Scan for the cell matching the given text and deliver its (x, y) coordinate at center. 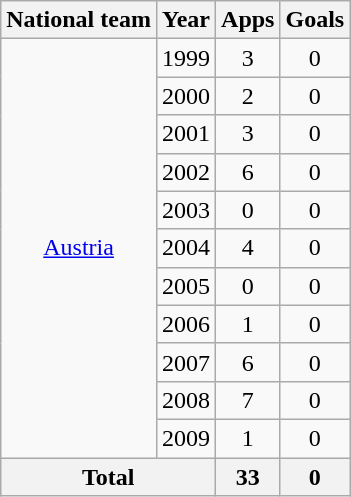
2001 (186, 134)
National team (79, 20)
7 (248, 400)
2008 (186, 400)
Goals (315, 20)
2007 (186, 362)
2009 (186, 438)
2003 (186, 210)
33 (248, 477)
Austria (79, 248)
4 (248, 248)
2002 (186, 172)
2000 (186, 96)
2004 (186, 248)
2006 (186, 324)
Year (186, 20)
1999 (186, 58)
2 (248, 96)
Apps (248, 20)
Total (108, 477)
2005 (186, 286)
